Locate the cell with the specified text and output its [x, y] center coordinate. 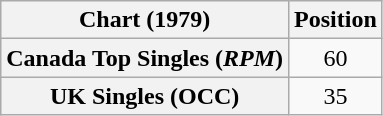
Position [336, 20]
UK Singles (OCC) [145, 96]
35 [336, 96]
60 [336, 58]
Chart (1979) [145, 20]
Canada Top Singles (RPM) [145, 58]
